Return (X, Y) of the center of cell containing provided text 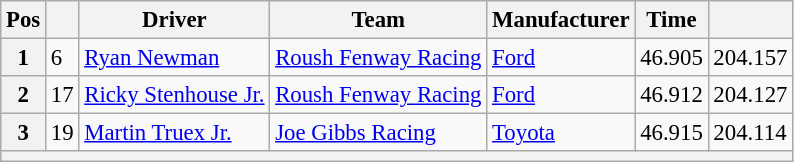
46.905 (672, 58)
204.127 (750, 95)
Ricky Stenhouse Jr. (174, 95)
Time (672, 20)
204.157 (750, 58)
6 (62, 58)
17 (62, 95)
Driver (174, 20)
Toyota (561, 133)
Joe Gibbs Racing (378, 133)
3 (24, 133)
Team (378, 20)
204.114 (750, 133)
2 (24, 95)
46.912 (672, 95)
1 (24, 58)
19 (62, 133)
Ryan Newman (174, 58)
46.915 (672, 133)
Martin Truex Jr. (174, 133)
Pos (24, 20)
Manufacturer (561, 20)
